Locate the cell with the specified text and output its (X, Y) center coordinate. 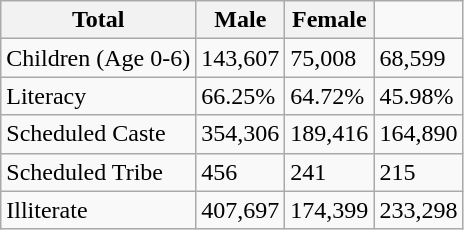
Scheduled Tribe (98, 172)
189,416 (330, 134)
456 (240, 172)
215 (418, 172)
68,599 (418, 58)
Illiterate (98, 210)
75,008 (330, 58)
241 (330, 172)
233,298 (418, 210)
174,399 (330, 210)
164,890 (418, 134)
143,607 (240, 58)
Literacy (98, 96)
Scheduled Caste (98, 134)
Male (240, 20)
45.98% (418, 96)
Children (Age 0-6) (98, 58)
64.72% (330, 96)
354,306 (240, 134)
407,697 (240, 210)
Female (330, 20)
66.25% (240, 96)
Total (98, 20)
